Extract the [X, Y] coordinate from the center of the cell holding the provided text.  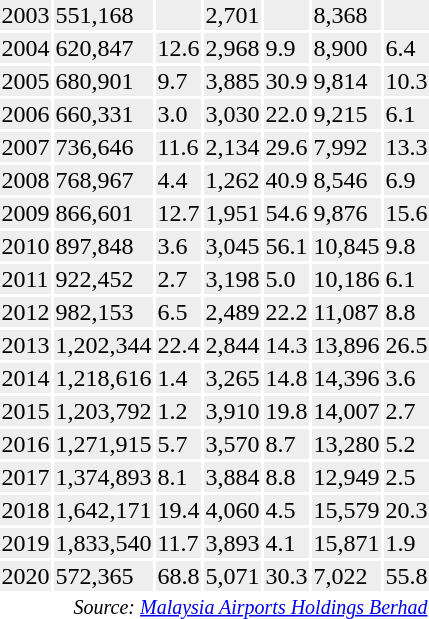
8.7 [286, 444]
680,901 [104, 81]
3,045 [232, 246]
866,601 [104, 213]
2015 [26, 411]
3,910 [232, 411]
6.9 [406, 180]
6.4 [406, 48]
2.5 [406, 477]
2013 [26, 345]
4.4 [178, 180]
22.2 [286, 312]
2,968 [232, 48]
4.5 [286, 510]
19.4 [178, 510]
572,365 [104, 576]
2,489 [232, 312]
5,071 [232, 576]
14,007 [346, 411]
2012 [26, 312]
11,087 [346, 312]
2016 [26, 444]
2020 [26, 576]
40.9 [286, 180]
2008 [26, 180]
2005 [26, 81]
13,896 [346, 345]
2014 [26, 378]
2009 [26, 213]
29.6 [286, 147]
9,814 [346, 81]
12,949 [346, 477]
3,885 [232, 81]
9,215 [346, 114]
30.3 [286, 576]
2,134 [232, 147]
8.1 [178, 477]
10,845 [346, 246]
3,884 [232, 477]
2019 [26, 543]
55.8 [406, 576]
22.0 [286, 114]
12.7 [178, 213]
1,374,893 [104, 477]
9.8 [406, 246]
2018 [26, 510]
8,546 [346, 180]
10,186 [346, 279]
54.6 [286, 213]
11.6 [178, 147]
4.1 [286, 543]
4,060 [232, 510]
1,271,915 [104, 444]
7,992 [346, 147]
30.9 [286, 81]
13.3 [406, 147]
9.9 [286, 48]
620,847 [104, 48]
2006 [26, 114]
922,452 [104, 279]
1,833,540 [104, 543]
1.2 [178, 411]
6.5 [178, 312]
660,331 [104, 114]
15,579 [346, 510]
1,642,171 [104, 510]
20.3 [406, 510]
5.7 [178, 444]
9.7 [178, 81]
14.3 [286, 345]
8,900 [346, 48]
68.8 [178, 576]
2010 [26, 246]
13,280 [346, 444]
897,848 [104, 246]
3,570 [232, 444]
736,646 [104, 147]
56.1 [286, 246]
3,265 [232, 378]
26.5 [406, 345]
1.9 [406, 543]
2,844 [232, 345]
15,871 [346, 543]
10.3 [406, 81]
1,202,344 [104, 345]
1.4 [178, 378]
22.4 [178, 345]
8,368 [346, 15]
1,951 [232, 213]
5.2 [406, 444]
551,168 [104, 15]
2007 [26, 147]
9,876 [346, 213]
15.6 [406, 213]
1,262 [232, 180]
3,893 [232, 543]
2003 [26, 15]
5.0 [286, 279]
11.7 [178, 543]
2,701 [232, 15]
2017 [26, 477]
3,030 [232, 114]
14.8 [286, 378]
3,198 [232, 279]
1,203,792 [104, 411]
2011 [26, 279]
3.0 [178, 114]
7,022 [346, 576]
2004 [26, 48]
768,967 [104, 180]
982,153 [104, 312]
12.6 [178, 48]
1,218,616 [104, 378]
14,396 [346, 378]
19.8 [286, 411]
